Identify which cell holds the provided text, then report its (x, y) central coordinate. 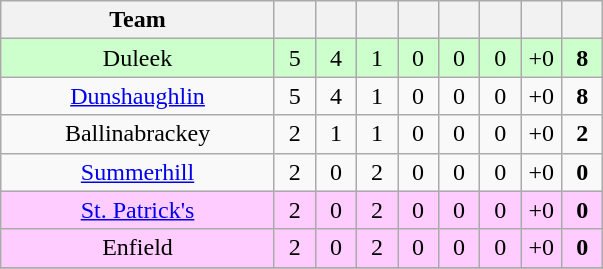
Ballinabrackey (138, 134)
Team (138, 20)
Dunshaughlin (138, 96)
St. Patrick's (138, 210)
Duleek (138, 58)
Summerhill (138, 172)
Enfield (138, 248)
